Identify which cell holds the provided text, then report its (X, Y) central coordinate. 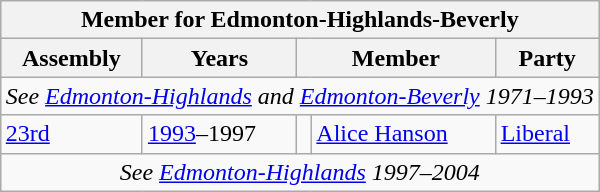
Assembly (71, 58)
Party (547, 58)
Years (219, 58)
See Edmonton-Highlands 1997–2004 (300, 172)
Liberal (547, 134)
Alice Hanson (403, 134)
Member for Edmonton-Highlands-Beverly (300, 20)
23rd (71, 134)
1993–1997 (219, 134)
Member (396, 58)
See Edmonton-Highlands and Edmonton-Beverly 1971–1993 (300, 96)
